Pinpoint the cell where the given text exists, returning its [x, y] midpoint coordinate. 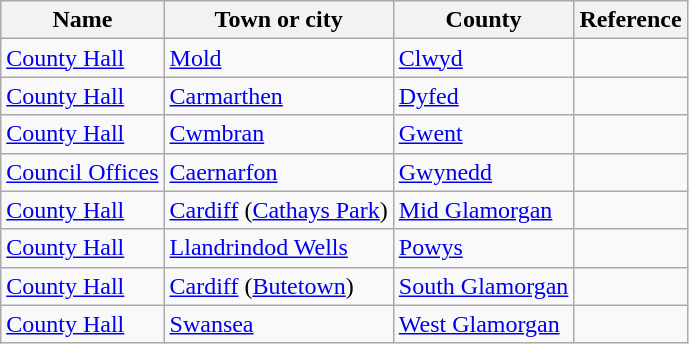
Council Offices [82, 172]
Cardiff (Cathays Park) [278, 210]
Swansea [278, 324]
Gwent [484, 134]
Cwmbran [278, 134]
Carmarthen [278, 96]
Cardiff (Butetown) [278, 286]
Town or city [278, 20]
South Glamorgan [484, 286]
Dyfed [484, 96]
Mold [278, 58]
Llandrindod Wells [278, 248]
Mid Glamorgan [484, 210]
Gwynedd [484, 172]
Name [82, 20]
West Glamorgan [484, 324]
County [484, 20]
Caernarfon [278, 172]
Clwyd [484, 58]
Powys [484, 248]
Reference [630, 20]
